Output the (X, Y) coordinate of the center of the cell containing the given text.  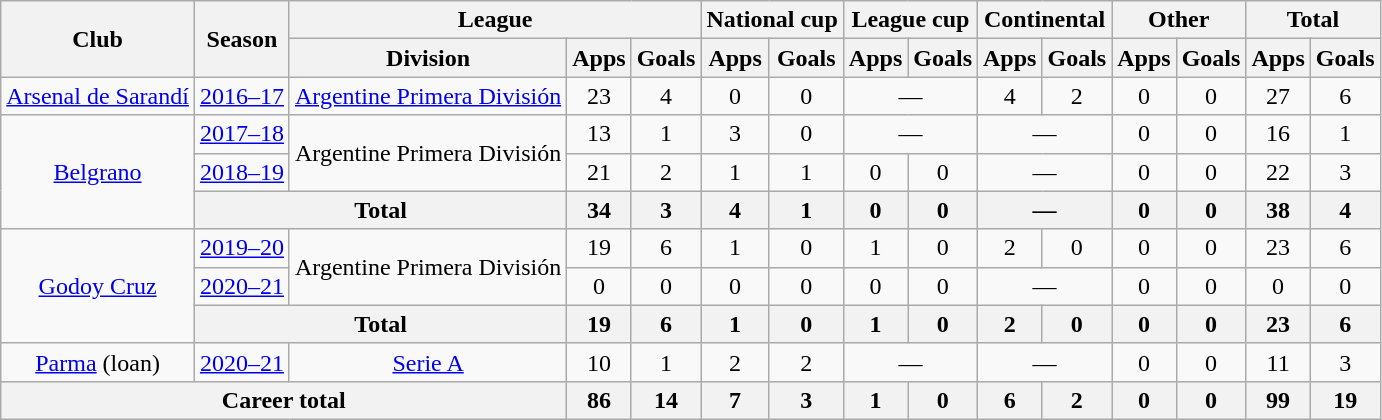
Continental (1045, 20)
99 (1278, 400)
League (494, 20)
National cup (772, 20)
2017–18 (242, 134)
86 (599, 400)
2019–20 (242, 248)
Season (242, 39)
14 (666, 400)
2018–19 (242, 172)
27 (1278, 96)
Other (1179, 20)
Parma (loan) (98, 362)
10 (599, 362)
League cup (910, 20)
13 (599, 134)
11 (1278, 362)
Serie A (428, 362)
Arsenal de Sarandí (98, 96)
21 (599, 172)
Division (428, 58)
22 (1278, 172)
7 (735, 400)
2016–17 (242, 96)
38 (1278, 210)
Belgrano (98, 172)
Godoy Cruz (98, 286)
34 (599, 210)
16 (1278, 134)
Club (98, 39)
Career total (284, 400)
